From the cell containing the given text, extract its center point as [x, y] coordinate. 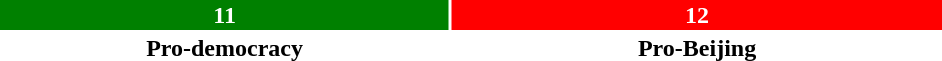
11 [224, 15]
12 [697, 15]
